Find where the given text appears and provide that cell's center as [X, Y] coordinate. 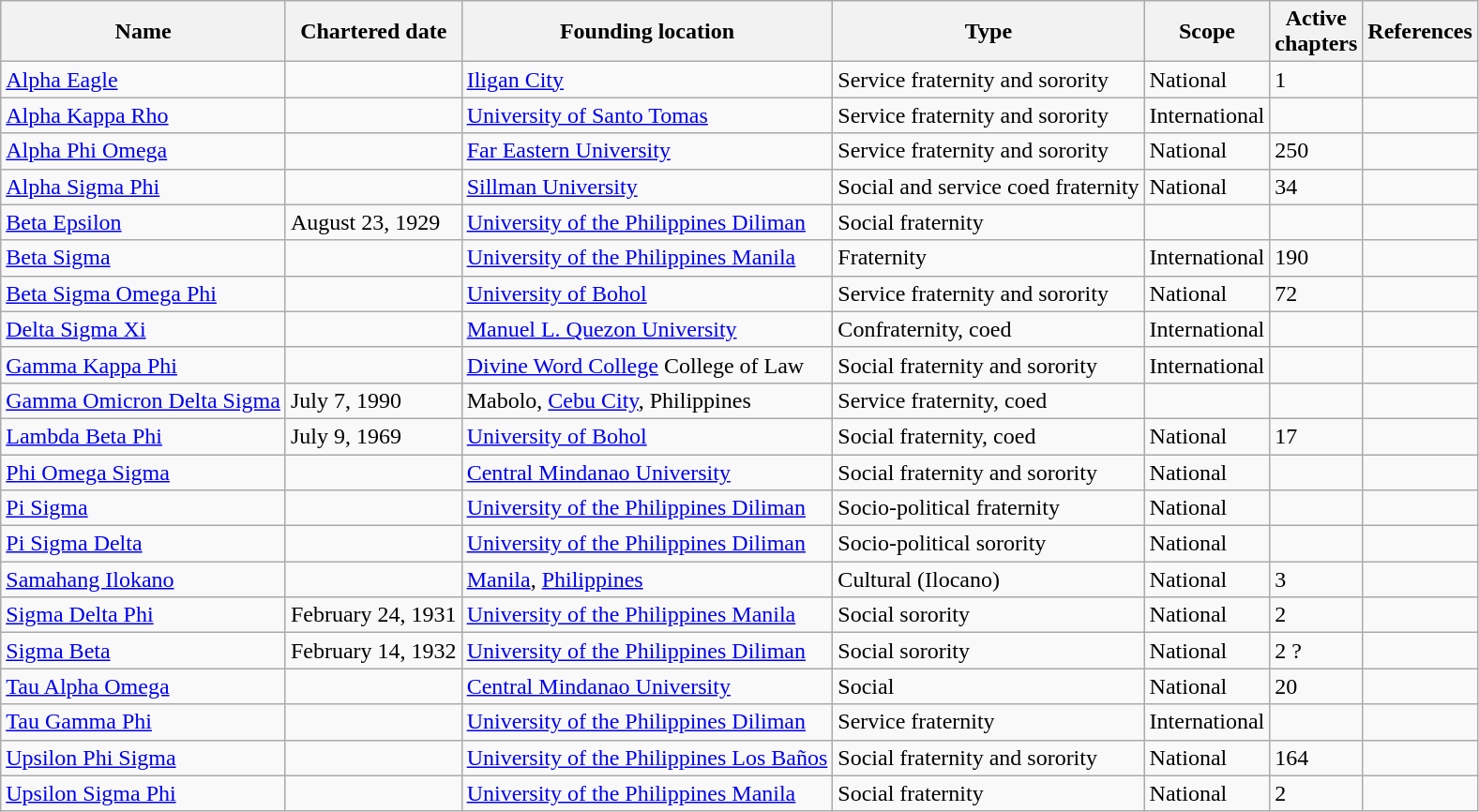
Alpha Phi Omega [143, 151]
Alpha Sigma Phi [143, 187]
Socio-political fraternity [989, 508]
Far Eastern University [647, 151]
Service fraternity [989, 722]
Lambda Beta Phi [143, 436]
Gamma Omicron Delta Sigma [143, 400]
Iligan City [647, 80]
Alpha Kappa Rho [143, 115]
34 [1317, 187]
Samahang Ilokano [143, 579]
20 [1317, 686]
February 14, 1932 [373, 651]
Upsilon Phi Sigma [143, 758]
Social [989, 686]
Mabolo, Cebu City, Philippines [647, 400]
Pi Sigma [143, 508]
July 9, 1969 [373, 436]
Sigma Beta [143, 651]
Beta Sigma [143, 258]
72 [1317, 293]
Beta Sigma Omega Phi [143, 293]
Beta Epsilon [143, 222]
February 24, 1931 [373, 615]
Cultural (Ilocano) [989, 579]
University of Santo Tomas [647, 115]
August 23, 1929 [373, 222]
Confraternity, coed [989, 329]
Name [143, 32]
July 7, 1990 [373, 400]
Type [989, 32]
164 [1317, 758]
Upsilon Sigma Phi [143, 793]
Tau Gamma Phi [143, 722]
Service fraternity, coed [989, 400]
Socio-political sorority [989, 544]
Chartered date [373, 32]
Alpha Eagle [143, 80]
17 [1317, 436]
2 ? [1317, 651]
References [1420, 32]
Founding location [647, 32]
3 [1317, 579]
Manuel L. Quezon University [647, 329]
Social and service coed fraternity [989, 187]
Social fraternity, coed [989, 436]
Sillman University [647, 187]
Manila, Philippines [647, 579]
1 [1317, 80]
Sigma Delta Phi [143, 615]
Tau Alpha Omega [143, 686]
Delta Sigma Xi [143, 329]
Gamma Kappa Phi [143, 365]
190 [1317, 258]
Fraternity [989, 258]
250 [1317, 151]
University of the Philippines Los Baños [647, 758]
Pi Sigma Delta [143, 544]
Activechapters [1317, 32]
Divine Word College College of Law [647, 365]
Scope [1207, 32]
Phi Omega Sigma [143, 472]
